Find where the given text appears and provide that cell's center as (x, y) coordinate. 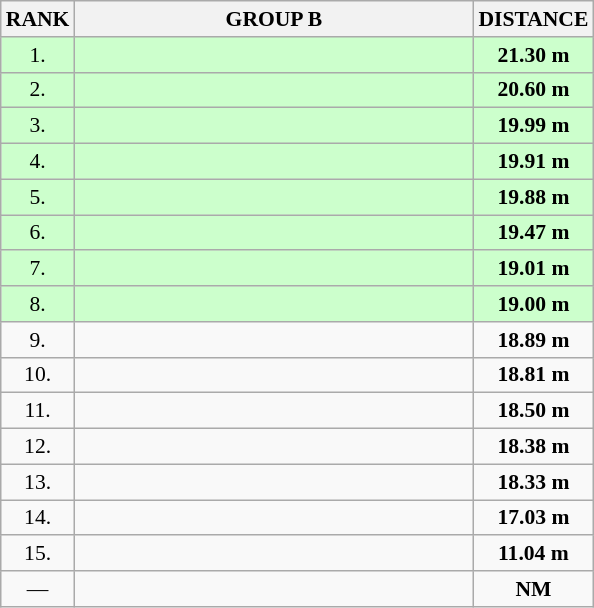
10. (38, 375)
9. (38, 340)
2. (38, 90)
14. (38, 518)
18.33 m (533, 482)
18.89 m (533, 340)
DISTANCE (533, 19)
18.38 m (533, 447)
19.01 m (533, 269)
19.91 m (533, 162)
8. (38, 304)
18.50 m (533, 411)
— (38, 589)
NM (533, 589)
19.99 m (533, 126)
18.81 m (533, 375)
RANK (38, 19)
19.88 m (533, 197)
6. (38, 233)
11.04 m (533, 554)
GROUP B (274, 19)
1. (38, 55)
5. (38, 197)
17.03 m (533, 518)
13. (38, 482)
19.00 m (533, 304)
3. (38, 126)
19.47 m (533, 233)
7. (38, 269)
12. (38, 447)
21.30 m (533, 55)
4. (38, 162)
15. (38, 554)
20.60 m (533, 90)
11. (38, 411)
